Return [x, y] of the center of cell containing provided text 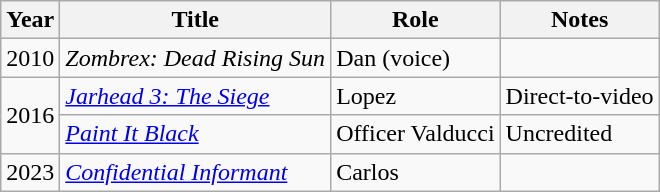
Confidential Informant [196, 172]
Dan (voice) [416, 58]
2010 [30, 58]
Direct-to-video [580, 96]
Zombrex: Dead Rising Sun [196, 58]
Uncredited [580, 134]
Officer Valducci [416, 134]
Jarhead 3: The Siege [196, 96]
Title [196, 20]
Role [416, 20]
Notes [580, 20]
Lopez [416, 96]
2023 [30, 172]
Carlos [416, 172]
2016 [30, 115]
Year [30, 20]
Paint It Black [196, 134]
